Extract the (X, Y) coordinate from the center of the cell holding the provided text.  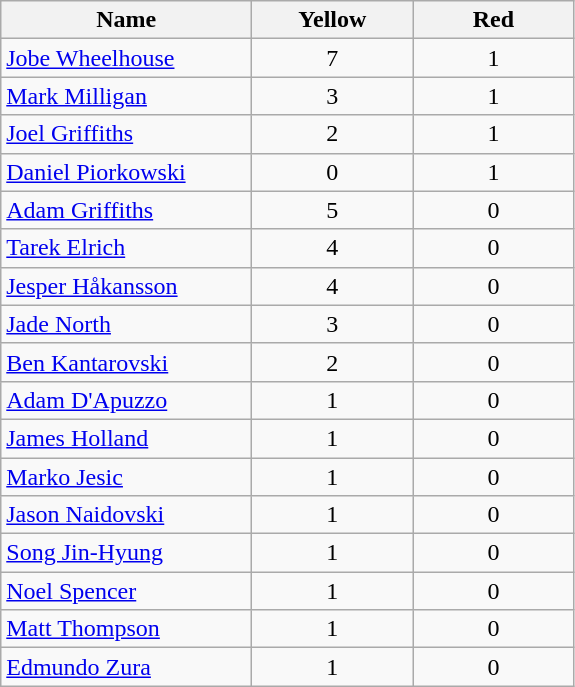
Adam D'Apuzzo (126, 400)
Daniel Piorkowski (126, 172)
Matt Thompson (126, 629)
Jobe Wheelhouse (126, 58)
Tarek Elrich (126, 248)
7 (332, 58)
Adam Griffiths (126, 210)
Noel Spencer (126, 591)
Marko Jesic (126, 477)
Yellow (332, 20)
Song Jin-Hyung (126, 553)
Jason Naidovski (126, 515)
5 (332, 210)
Ben Kantarovski (126, 362)
Name (126, 20)
Joel Griffiths (126, 134)
Red (494, 20)
Jade North (126, 324)
Edmundo Zura (126, 667)
Jesper Håkansson (126, 286)
Mark Milligan (126, 96)
James Holland (126, 438)
